Provide the [x, y] coordinate of the cell's center where the given text is located.  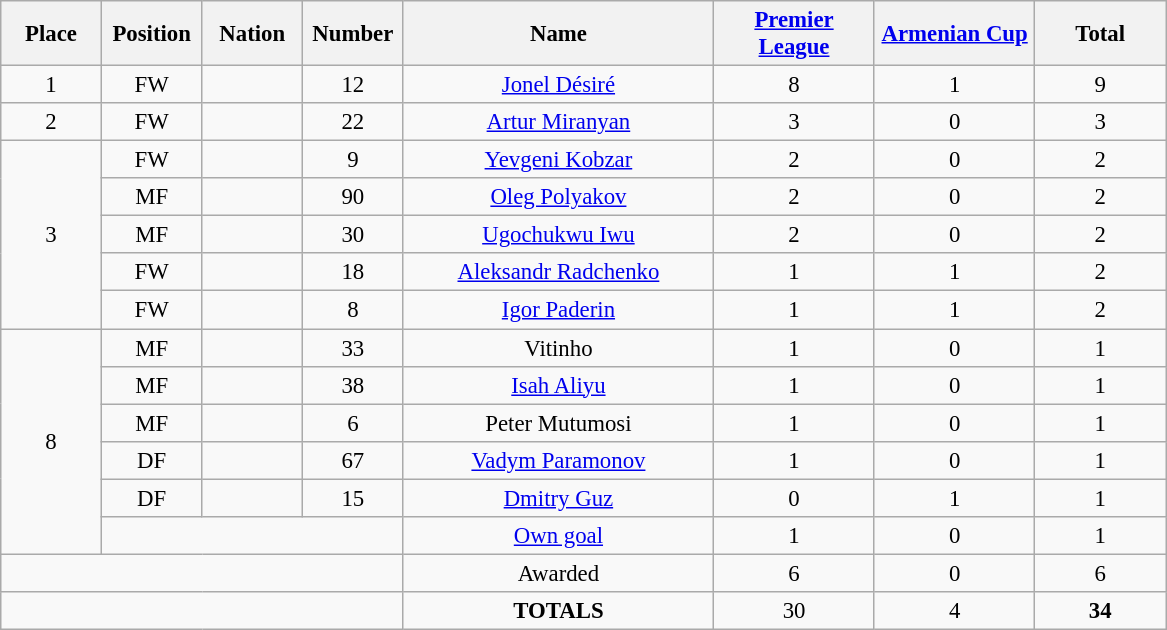
34 [1100, 611]
4 [954, 611]
Name [558, 34]
Vadym Paramonov [558, 460]
Dmitry Guz [558, 498]
90 [354, 197]
Ugochukwu Iwu [558, 235]
Place [52, 34]
Own goal [558, 536]
Artur Miranyan [558, 122]
Awarded [558, 573]
22 [354, 122]
67 [354, 460]
Position [152, 34]
Number [354, 34]
Premier League [794, 34]
Aleksandr Radchenko [558, 273]
Total [1100, 34]
15 [354, 498]
Igor Paderin [558, 310]
Oleg Polyakov [558, 197]
33 [354, 348]
18 [354, 273]
Yevgeni Kobzar [558, 160]
12 [354, 85]
Nation [252, 34]
Peter Mutumosi [558, 423]
38 [354, 385]
Armenian Cup [954, 34]
Vitinho [558, 348]
Isah Aliyu [558, 385]
Jonel Désiré [558, 85]
TOTALS [558, 611]
